Extract the (x, y) coordinate from the center of the cell holding the provided text.  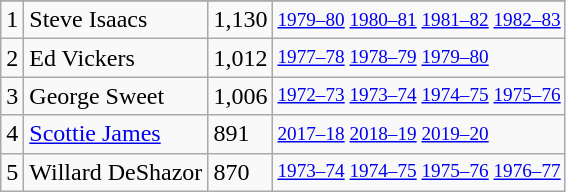
1972–73 1973–74 1974–75 1975–76 (419, 96)
Scottie James (116, 134)
1977–78 1978–79 1979–80 (419, 58)
2017–18 2018–19 2019–20 (419, 134)
2 (12, 58)
891 (240, 134)
1979–80 1980–81 1981–82 1982–83 (419, 20)
1,130 (240, 20)
1973–74 1974–75 1975–76 1976–77 (419, 172)
Steve Isaacs (116, 20)
870 (240, 172)
1,006 (240, 96)
Ed Vickers (116, 58)
4 (12, 134)
3 (12, 96)
1,012 (240, 58)
Willard DeShazor (116, 172)
George Sweet (116, 96)
5 (12, 172)
1 (12, 20)
